Search for the cell housing the specified text and yield its (x, y) center coordinate. 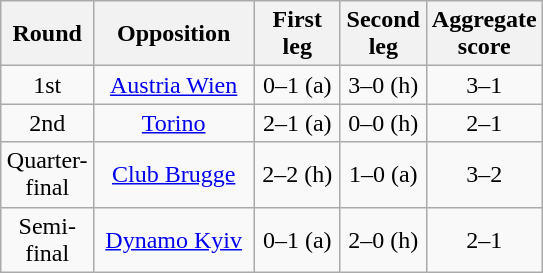
3–0 (h) (383, 85)
1–0 (a) (383, 174)
Opposition (174, 34)
Austria Wien (174, 85)
2–0 (h) (383, 240)
3–2 (484, 174)
Quarter-final (47, 174)
Aggregate score (484, 34)
Dynamo Kyiv (174, 240)
Second leg (383, 34)
First leg (297, 34)
Club Brugge (174, 174)
2–1 (a) (297, 123)
Round (47, 34)
1st (47, 85)
Torino (174, 123)
3–1 (484, 85)
2–2 (h) (297, 174)
Semi-final (47, 240)
2nd (47, 123)
0–0 (h) (383, 123)
